Locate the cell with the specified text and output its [X, Y] center coordinate. 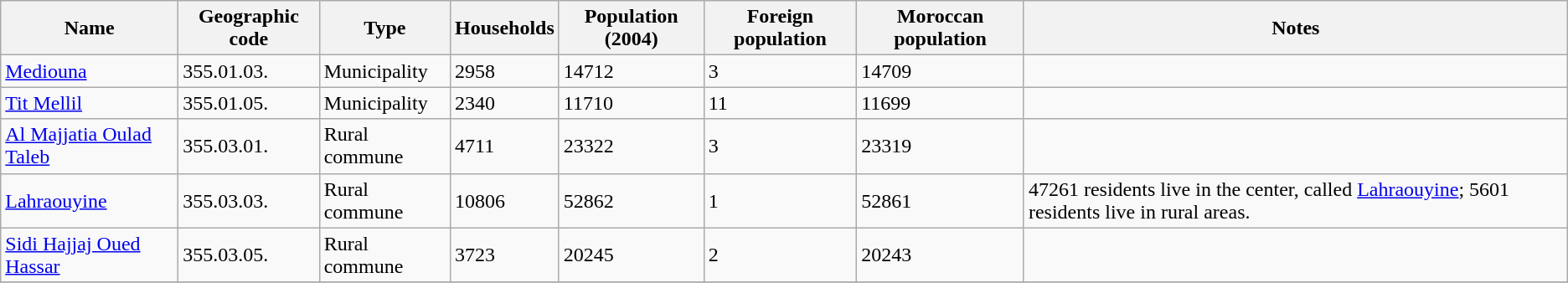
Population (2004) [632, 28]
14709 [941, 71]
11710 [632, 103]
Type [384, 28]
Name [90, 28]
355.03.01. [249, 146]
10806 [504, 201]
355.01.05. [249, 103]
52861 [941, 201]
Sidi Hajjaj Oued Hassar [90, 255]
355.03.03. [249, 201]
2340 [504, 103]
11699 [941, 103]
4711 [504, 146]
355.01.03. [249, 71]
20243 [941, 255]
23319 [941, 146]
11 [781, 103]
Households [504, 28]
Tit Mellil [90, 103]
Notes [1295, 28]
23322 [632, 146]
2958 [504, 71]
Moroccan population [941, 28]
3723 [504, 255]
Al Majjatia Oulad Taleb [90, 146]
2 [781, 255]
47261 residents live in the center, called Lahraouyine; 5601 residents live in rural areas. [1295, 201]
Lahraouyine [90, 201]
Geographic code [249, 28]
Foreign population [781, 28]
14712 [632, 71]
20245 [632, 255]
355.03.05. [249, 255]
52862 [632, 201]
1 [781, 201]
Mediouna [90, 71]
